From the cell containing the given text, extract its center point as (x, y) coordinate. 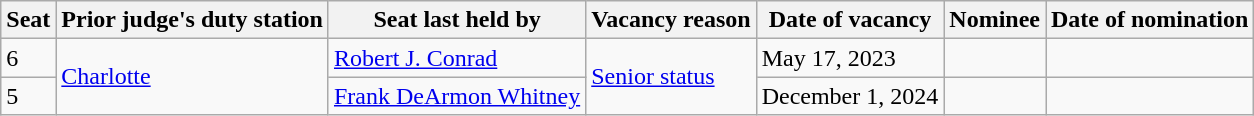
5 (28, 96)
Robert J. Conrad (456, 58)
Date of vacancy (850, 20)
Charlotte (192, 77)
Seat (28, 20)
May 17, 2023 (850, 58)
December 1, 2024 (850, 96)
Vacancy reason (671, 20)
Frank DeArmon Whitney (456, 96)
Seat last held by (456, 20)
Date of nomination (1150, 20)
Nominee (995, 20)
Prior judge's duty station (192, 20)
Senior status (671, 77)
6 (28, 58)
